Find where the given text appears and provide that cell's center as (x, y) coordinate. 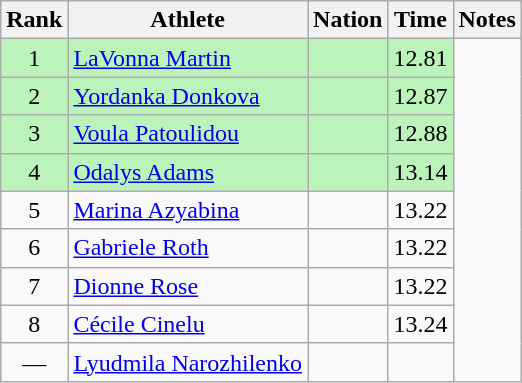
Voula Patoulidou (188, 134)
Time (420, 20)
5 (34, 210)
13.24 (420, 324)
12.81 (420, 58)
Athlete (188, 20)
— (34, 362)
Odalys Adams (188, 172)
Notes (487, 20)
Cécile Cinelu (188, 324)
LaVonna Martin (188, 58)
12.88 (420, 134)
Rank (34, 20)
Lyudmila Narozhilenko (188, 362)
Dionne Rose (188, 286)
Marina Azyabina (188, 210)
12.87 (420, 96)
7 (34, 286)
1 (34, 58)
3 (34, 134)
13.14 (420, 172)
4 (34, 172)
6 (34, 248)
Gabriele Roth (188, 248)
Yordanka Donkova (188, 96)
2 (34, 96)
Nation (348, 20)
8 (34, 324)
